For the text-containing cell, return its midpoint in (X, Y) coordinate format. 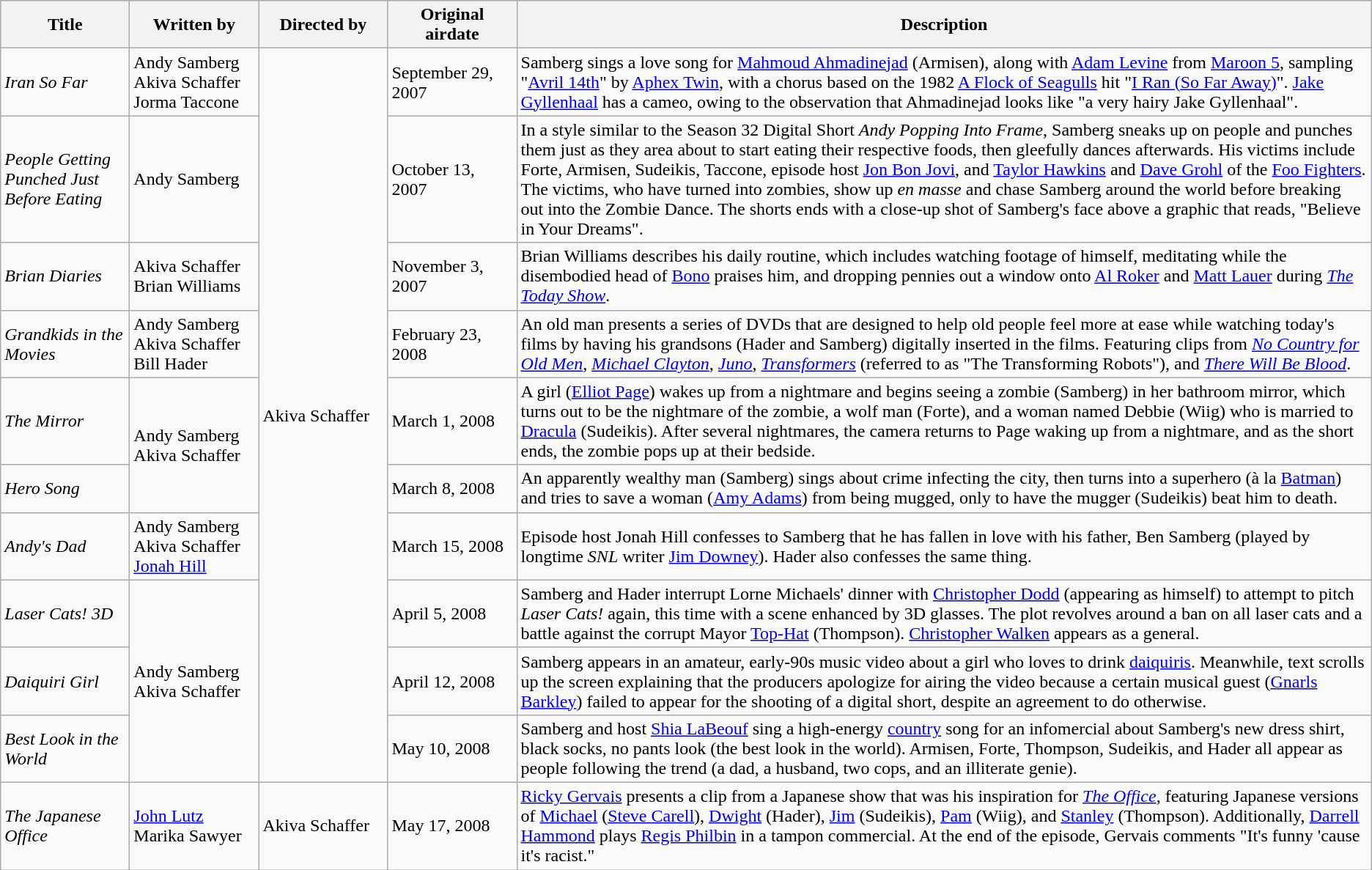
Directed by (323, 25)
Andy SambergAkiva SchafferBill Hader (194, 344)
November 3, 2007 (452, 276)
Andy SambergAkiva SchafferJonah Hill (194, 546)
March 15, 2008 (452, 546)
The Japanese Office (65, 825)
Akiva SchafferBrian Williams (194, 276)
September 29, 2007 (452, 82)
Description (944, 25)
Original airdate (452, 25)
February 23, 2008 (452, 344)
Daiquiri Girl (65, 681)
Laser Cats! 3D (65, 613)
Written by (194, 25)
John LutzMarika Sawyer (194, 825)
October 13, 2007 (452, 179)
May 10, 2008 (452, 748)
May 17, 2008 (452, 825)
Hero Song (65, 488)
Andy Samberg (194, 179)
April 5, 2008 (452, 613)
Best Look in the World (65, 748)
Title (65, 25)
March 1, 2008 (452, 421)
People Getting Punched Just Before Eating (65, 179)
Brian Diaries (65, 276)
April 12, 2008 (452, 681)
The Mirror (65, 421)
Grandkids in the Movies (65, 344)
Andy's Dad (65, 546)
Iran So Far (65, 82)
March 8, 2008 (452, 488)
Andy SambergAkiva SchafferJorma Taccone (194, 82)
